Pinpoint the cell where the given text exists, returning its (X, Y) midpoint coordinate. 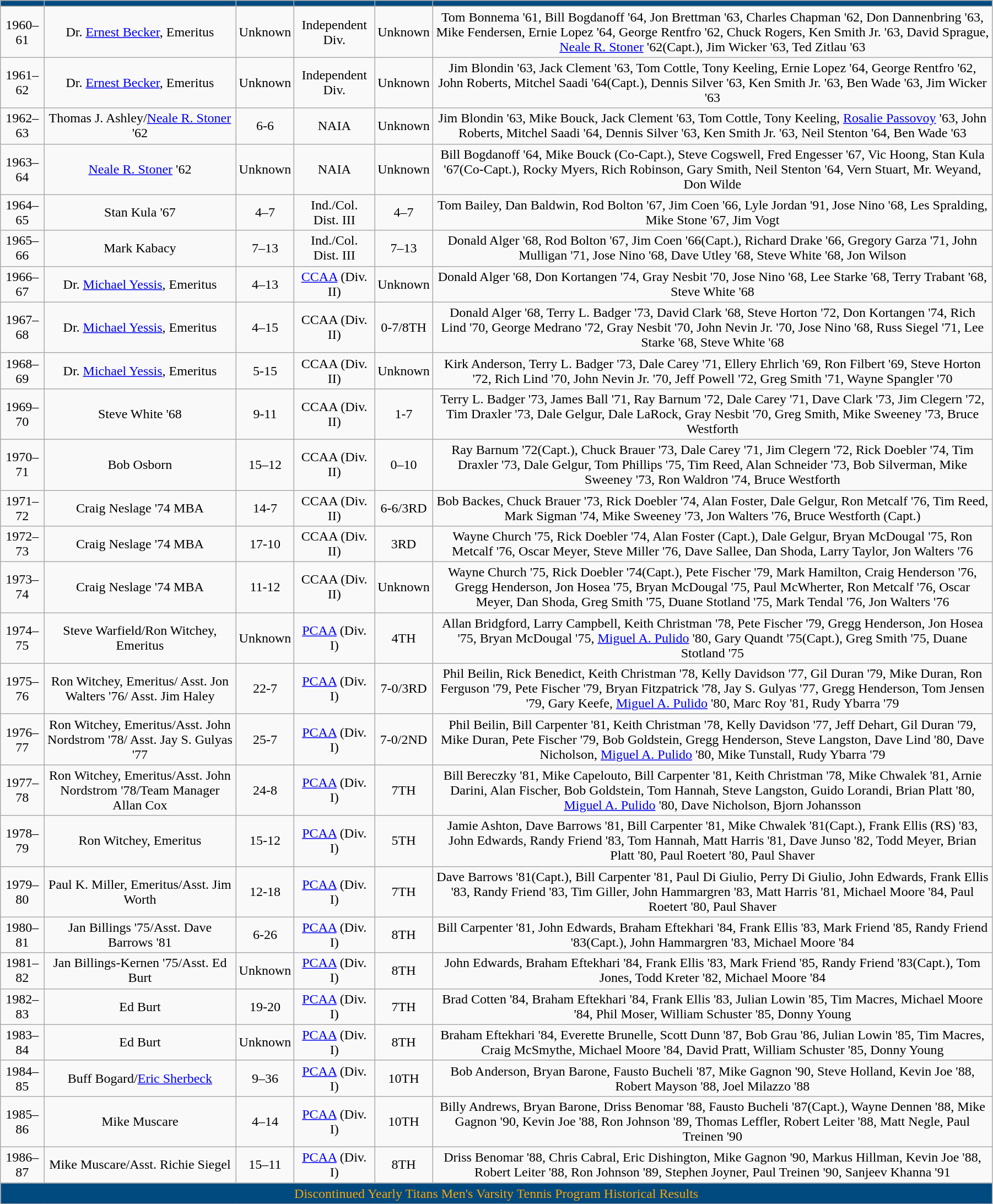
1984–85 (22, 1078)
Bob Osborn (140, 465)
19-20 (265, 1006)
15–12 (265, 465)
Stan Kula '67 (140, 213)
1983–84 (22, 1043)
5-15 (265, 370)
6-6/3RD (404, 508)
Buff Bogard/Eric Sherbeck (140, 1078)
9–36 (265, 1078)
Neale R. Stoner '62 (140, 169)
4–15 (265, 327)
1-7 (404, 414)
1961–62 (22, 83)
1982–83 (22, 1006)
15–11 (265, 1165)
0-7/8TH (404, 327)
Steve White '68 (140, 414)
4–14 (265, 1121)
1967–68 (22, 327)
John Edwards, Braham Eftekhari '84, Frank Ellis '83, Mark Friend '85, Randy Friend '83(Capt.), Tom Jones, Todd Kreter '82, Michael Moore '84 (712, 971)
6-26 (265, 935)
1976–77 (22, 739)
Ron Witchey, Emeritus/Asst. John Nordstrom '78/Team Manager Allan Cox (140, 790)
6-6 (265, 126)
25-7 (265, 739)
7-0/3RD (404, 689)
1978–79 (22, 841)
4TH (404, 638)
Bob Anderson, Bryan Barone, Fausto Bucheli '87, Mike Gagnon '90, Steve Holland, Kevin Joe '88, Robert Mayson '88, Joel Milazzo '88 (712, 1078)
Ron Witchey, Emeritus (140, 841)
22-7 (265, 689)
1965–66 (22, 248)
1973–74 (22, 587)
Ron Witchey, Emeritus/Asst. John Nordstrom '78/ Asst. Jay S. Gulyas '77 (140, 739)
1975–76 (22, 689)
0–10 (404, 465)
1963–64 (22, 169)
1970–71 (22, 465)
11-12 (265, 587)
1968–69 (22, 370)
Mike Muscare (140, 1121)
5TH (404, 841)
1974–75 (22, 638)
1962–63 (22, 126)
Thomas J. Ashley/Neale R. Stoner '62 (140, 126)
1971–72 (22, 508)
Paul K. Miller, Emeritus/Asst. Jim Worth (140, 892)
4–13 (265, 284)
1980–81 (22, 935)
24-8 (265, 790)
Mark Kabacy (140, 248)
3RD (404, 544)
Tom Bailey, Dan Baldwin, Rod Bolton '67, Jim Coen '66, Lyle Jordan '91, Jose Nino '68, Les Spralding, Mike Stone '67, Jim Vogt (712, 213)
7-0/2ND (404, 739)
1979–80 (22, 892)
Ron Witchey, Emeritus/ Asst. Jon Walters '76/ Asst. Jim Haley (140, 689)
Discontinued Yearly Titans Men's Varsity Tennis Program Historical Results (497, 1193)
12-18 (265, 892)
1985–86 (22, 1121)
1972–73 (22, 544)
9-11 (265, 414)
Jan Billings-Kernen '75/Asst. Ed Burt (140, 971)
Mike Muscare/Asst. Richie Siegel (140, 1165)
17-10 (265, 544)
1960–61 (22, 32)
1986–87 (22, 1165)
1977–78 (22, 790)
1964–65 (22, 213)
Steve Warfield/Ron Witchey, Emeritus (140, 638)
1981–82 (22, 971)
Jan Billings '75/Asst. Dave Barrows '81 (140, 935)
14-7 (265, 508)
1966–67 (22, 284)
1969–70 (22, 414)
15-12 (265, 841)
Donald Alger '68, Don Kortangen '74, Gray Nesbit '70, Jose Nino '68, Lee Starke '68, Terry Trabant '68, Steve White '68 (712, 284)
